For the text-containing cell, return its midpoint in [x, y] coordinate format. 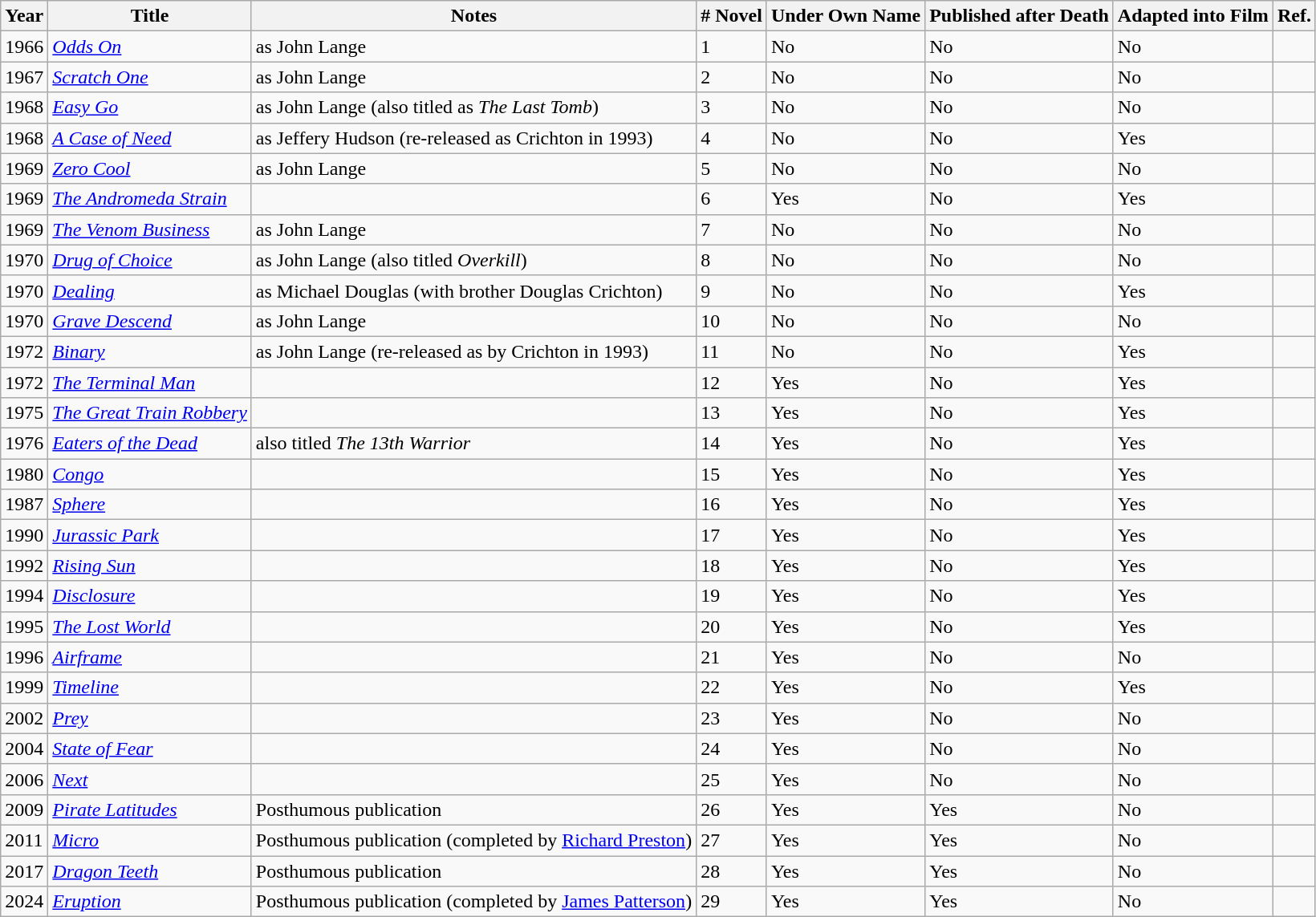
as Jeffery Hudson (re-released as Crichton in 1993) [473, 138]
27 [732, 840]
The Terminal Man [150, 383]
21 [732, 657]
Posthumous publication (completed by James Patterson) [473, 902]
22 [732, 688]
The Great Train Robbery [150, 413]
Prey [150, 718]
Notes [473, 16]
Odds On [150, 47]
Published after Death [1019, 16]
3 [732, 108]
1966 [24, 47]
Easy Go [150, 108]
The Andromeda Strain [150, 199]
26 [732, 809]
20 [732, 627]
8 [732, 260]
2 [732, 77]
Eruption [150, 902]
16 [732, 505]
1975 [24, 413]
29 [732, 902]
Drug of Choice [150, 260]
1987 [24, 505]
2006 [24, 779]
12 [732, 383]
Pirate Latitudes [150, 809]
Timeline [150, 688]
11 [732, 351]
14 [732, 444]
as Michael Douglas (with brother Douglas Crichton) [473, 290]
Rising Sun [150, 566]
6 [732, 199]
Dealing [150, 290]
13 [732, 413]
Zero Cool [150, 168]
23 [732, 718]
# Novel [732, 16]
2002 [24, 718]
2004 [24, 749]
Micro [150, 840]
Jurassic Park [150, 535]
Eaters of the Dead [150, 444]
Ref. [1294, 16]
Scratch One [150, 77]
9 [732, 290]
as John Lange (re-released as by Crichton in 1993) [473, 351]
2011 [24, 840]
1995 [24, 627]
25 [732, 779]
Dragon Teeth [150, 870]
Title [150, 16]
18 [732, 566]
4 [732, 138]
Sphere [150, 505]
Grave Descend [150, 321]
1 [732, 47]
Under Own Name [846, 16]
2009 [24, 809]
Airframe [150, 657]
1994 [24, 596]
7 [732, 229]
1967 [24, 77]
10 [732, 321]
The Lost World [150, 627]
A Case of Need [150, 138]
28 [732, 870]
15 [732, 474]
1996 [24, 657]
Next [150, 779]
Congo [150, 474]
Binary [150, 351]
Disclosure [150, 596]
1999 [24, 688]
1990 [24, 535]
Year [24, 16]
The Venom Business [150, 229]
5 [732, 168]
Adapted into Film [1192, 16]
19 [732, 596]
2024 [24, 902]
17 [732, 535]
1980 [24, 474]
as John Lange (also titled Overkill) [473, 260]
1992 [24, 566]
State of Fear [150, 749]
Posthumous publication (completed by Richard Preston) [473, 840]
as John Lange (also titled as The Last Tomb) [473, 108]
also titled The 13th Warrior [473, 444]
1976 [24, 444]
24 [732, 749]
2017 [24, 870]
